Capture the cell that displays the provided text and extract its (x, y) central coordinate. 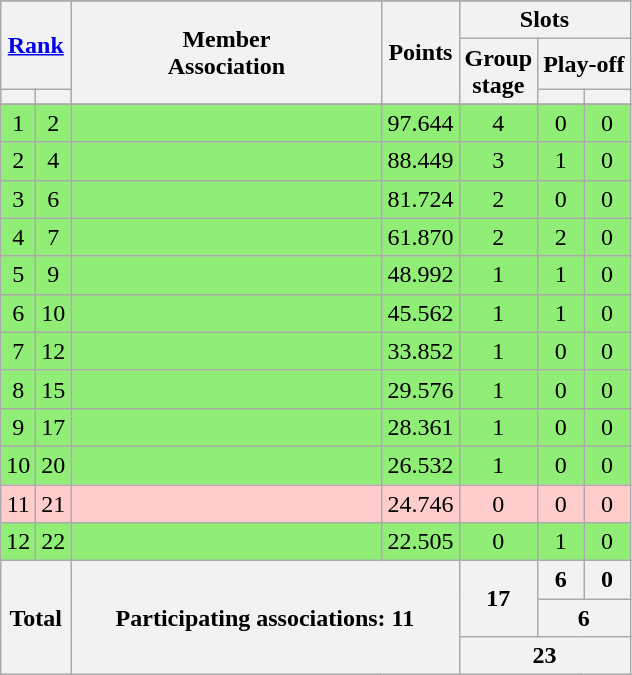
21 (54, 503)
33.852 (420, 351)
Total (36, 618)
45.562 (420, 313)
97.644 (420, 123)
29.576 (420, 389)
26.532 (420, 465)
20 (54, 465)
Groupstage (498, 72)
22.505 (420, 542)
Play-off (584, 64)
Points (420, 52)
28.361 (420, 427)
88.449 (420, 161)
61.870 (420, 237)
48.992 (420, 275)
24.746 (420, 503)
8 (18, 389)
81.724 (420, 199)
22 (54, 542)
Slots (544, 20)
Participating associations: 11 (265, 618)
MemberAssociation (226, 52)
5 (18, 275)
23 (544, 656)
Rank (36, 45)
15 (54, 389)
11 (18, 503)
